Find where the given text appears and provide that cell's center as [x, y] coordinate. 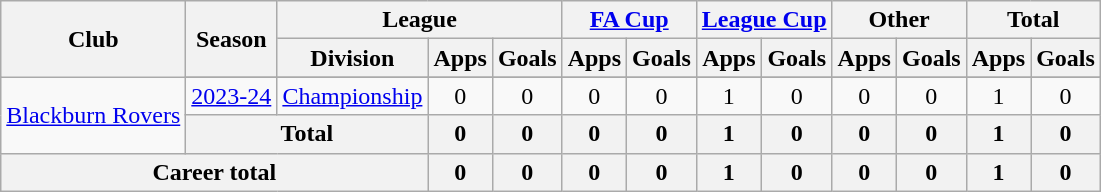
Championship [352, 96]
Division [352, 58]
Season [232, 39]
FA Cup [629, 20]
Career total [214, 172]
2023-24 [232, 96]
League [420, 20]
Blackburn Rovers [94, 115]
League Cup [764, 20]
Other [899, 20]
Club [94, 39]
